Pinpoint the cell where the given text exists, returning its [X, Y] midpoint coordinate. 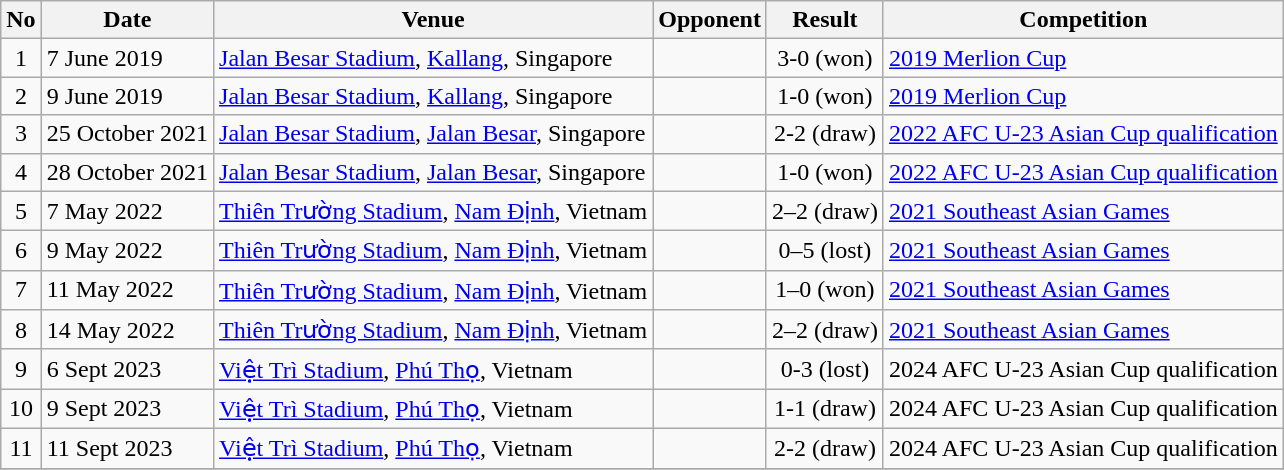
3-0 (won) [824, 58]
0-3 (lost) [824, 369]
5 [21, 211]
25 October 2021 [127, 134]
14 May 2022 [127, 330]
1–0 (won) [824, 290]
Competition [1083, 20]
7 May 2022 [127, 211]
No [21, 20]
9 May 2022 [127, 251]
7 June 2019 [127, 58]
Opponent [710, 20]
28 October 2021 [127, 172]
6 Sept 2023 [127, 369]
7 [21, 290]
11 May 2022 [127, 290]
1 [21, 58]
8 [21, 330]
Venue [434, 20]
9 June 2019 [127, 96]
0–5 (lost) [824, 251]
Result [824, 20]
9 [21, 369]
1-1 (draw) [824, 409]
11 Sept 2023 [127, 448]
2 [21, 96]
Date [127, 20]
9 Sept 2023 [127, 409]
6 [21, 251]
11 [21, 448]
4 [21, 172]
10 [21, 409]
3 [21, 134]
